Locate the cell with the specified text and output its [x, y] center coordinate. 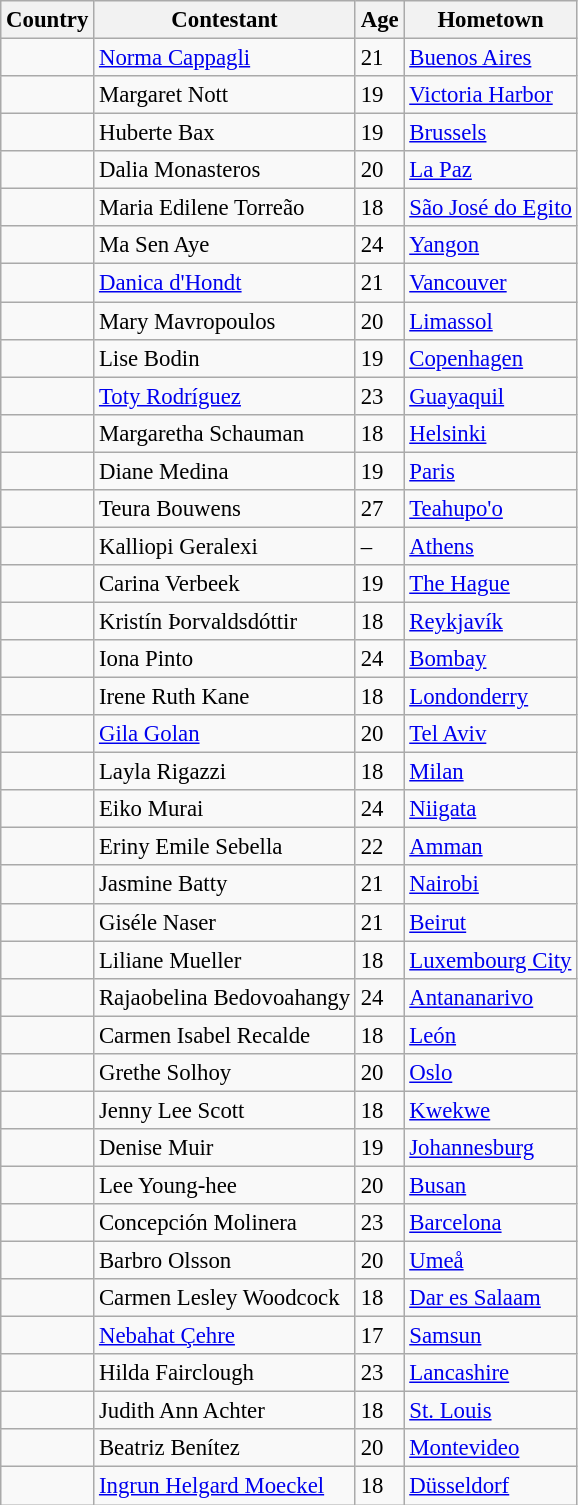
22 [380, 847]
Irene Ruth Kane [225, 697]
Bombay [490, 659]
Helsinki [490, 433]
Niigata [490, 809]
Grethe Solhoy [225, 1073]
Carmen Isabel Recalde [225, 1035]
Toty Rodríguez [225, 396]
Teahupo'o [490, 509]
Liliane Mueller [225, 960]
Athens [490, 546]
The Hague [490, 584]
Contestant [225, 20]
Nairobi [490, 885]
Düsseldorf [490, 1486]
Vancouver [490, 283]
Eiko Murai [225, 809]
Eriny Emile Sebella [225, 847]
Layla Rigazzi [225, 772]
Umeå [490, 1261]
Ma Sen Aye [225, 245]
Norma Cappagli [225, 58]
Iona Pinto [225, 659]
Victoria Harbor [490, 95]
Milan [490, 772]
Nebahat Çehre [225, 1336]
Ingrun Helgard Moeckel [225, 1486]
Age [380, 20]
Yangon [490, 245]
– [380, 546]
Barcelona [490, 1223]
Reykjavík [490, 621]
Teura Bouwens [225, 509]
Hometown [490, 20]
Copenhagen [490, 358]
Samsun [490, 1336]
Johannesburg [490, 1148]
Giséle Naser [225, 922]
Beatriz Benítez [225, 1449]
Londonderry [490, 697]
Carmen Lesley Woodcock [225, 1298]
Denise Muir [225, 1148]
Brussels [490, 133]
La Paz [490, 170]
Paris [490, 471]
Amman [490, 847]
Judith Ann Achter [225, 1411]
17 [380, 1336]
Danica d'Hondt [225, 283]
Luxembourg City [490, 960]
Guayaquil [490, 396]
Rajaobelina Bedovoahangy [225, 997]
Jenny Lee Scott [225, 1110]
Lise Bodin [225, 358]
Buenos Aires [490, 58]
Margaret Nott [225, 95]
Oslo [490, 1073]
Kalliopi Geralexi [225, 546]
Maria Edilene Torreão [225, 208]
Beirut [490, 922]
Carina Verbeek [225, 584]
Jasmine Batty [225, 885]
Gila Golan [225, 734]
León [490, 1035]
Dalia Monasteros [225, 170]
Mary Mavropoulos [225, 321]
Lee Young-hee [225, 1185]
São José do Egito [490, 208]
Antananarivo [490, 997]
Kwekwe [490, 1110]
St. Louis [490, 1411]
Tel Aviv [490, 734]
Country [48, 20]
Diane Medina [225, 471]
Limassol [490, 321]
27 [380, 509]
Lancashire [490, 1373]
Busan [490, 1185]
Huberte Bax [225, 133]
Kristín Þorvaldsdóttir [225, 621]
Dar es Salaam [490, 1298]
Hilda Fairclough [225, 1373]
Margaretha Schauman [225, 433]
Concepción Molinera [225, 1223]
Montevideo [490, 1449]
Barbro Olsson [225, 1261]
